Pinpoint the cell where the given text exists, returning its [x, y] midpoint coordinate. 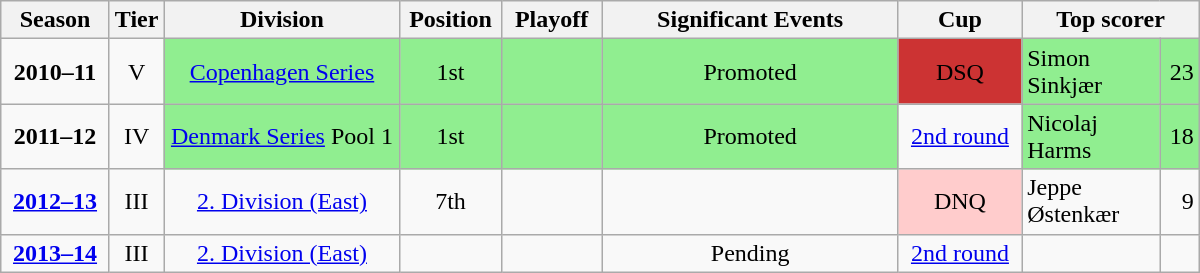
V [136, 72]
2012–13 [56, 202]
Division [282, 20]
Nicolaj Harms [1091, 136]
23 [1180, 72]
Position [450, 20]
Simon Sinkjær [1091, 72]
2013–14 [56, 253]
7th [450, 202]
2011–12 [56, 136]
Denmark Series Pool 1 [282, 136]
DNQ [960, 202]
Top scorer [1111, 20]
2010–11 [56, 72]
IV [136, 136]
18 [1180, 136]
Significant Events [750, 20]
Pending [750, 253]
Cup [960, 20]
Copenhagen Series [282, 72]
Season [56, 20]
Jeppe Østenkær [1091, 202]
DSQ [960, 72]
Playoff [552, 20]
9 [1180, 202]
Tier [136, 20]
